Provide the [x, y] coordinate of the cell's center where the given text is located.  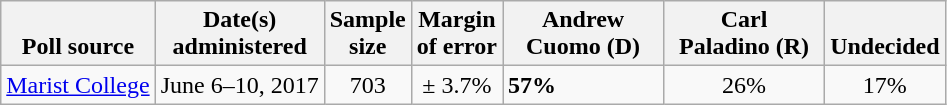
AndrewCuomo (D) [582, 34]
17% [885, 85]
57% [582, 85]
Samplesize [368, 34]
Marginof error [456, 34]
Poll source [78, 34]
Marist College [78, 85]
June 6–10, 2017 [240, 85]
Date(s)administered [240, 34]
± 3.7% [456, 85]
Undecided [885, 34]
CarlPaladino (R) [744, 34]
26% [744, 85]
703 [368, 85]
